Pinpoint the cell where the given text exists, returning its [x, y] midpoint coordinate. 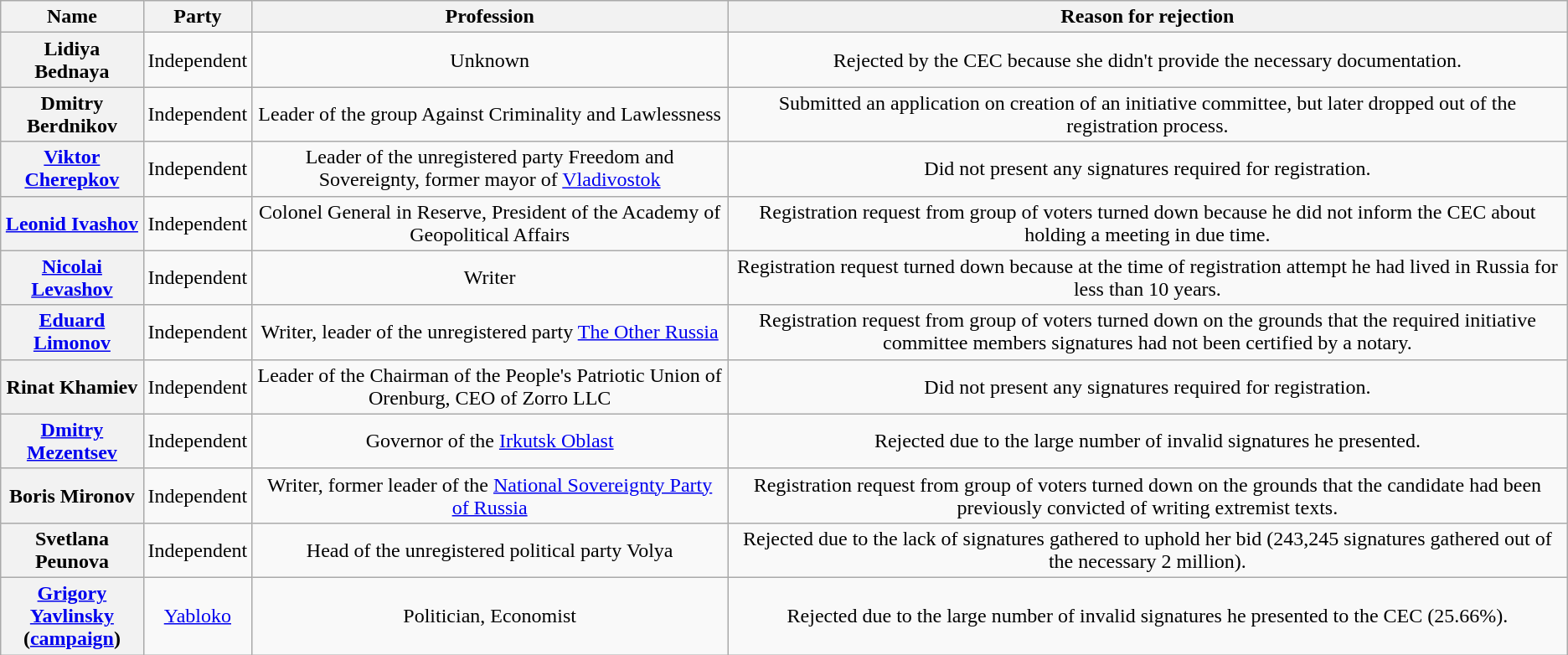
Politician, Economist [490, 616]
Party [198, 17]
Registration request turned down because at the time of registration attempt he had lived in Russia for less than 10 years. [1148, 278]
Dmitry Berdnikov [72, 114]
Leonid Ivashov [72, 223]
Grigory Yavlinsky(campaign) [72, 616]
Leader of the group Against Criminality and Lawlessness [490, 114]
Writer, former leader of the National Sovereignty Party of Russia [490, 496]
Svetlana Peunova [72, 549]
Profession [490, 17]
Registration request from group of voters turned down because he did not inform the CEC about holding a meeting in due time. [1148, 223]
Leader of the unregistered party Freedom and Sovereignty, former mayor of Vladivostok [490, 169]
Rejected due to the large number of invalid signatures he presented to the CEC (25.66%). [1148, 616]
Governor of the Irkutsk Oblast [490, 441]
Viktor Cherepkov [72, 169]
Leader of the Chairman of the People's Patriotic Union of Orenburg, CEO of Zorro LLC [490, 387]
Yabloko [198, 616]
Registration request from group of voters turned down on the grounds that the candidate had been previously convicted of writing extremist texts. [1148, 496]
Dmitry Mezentsev [72, 441]
Rejected by the CEC because she didn't provide the necessary documentation. [1148, 60]
Rejected due to the lack of signatures gathered to uphold her bid (243,245 signatures gathered out of the necessary 2 million). [1148, 549]
Lidiya Bednaya [72, 60]
Rejected due to the large number of invalid signatures he presented. [1148, 441]
Writer [490, 278]
Head of the unregistered political party Volya [490, 549]
Eduard Limonov [72, 332]
Colonel General in Reserve, President of the Academy of Geopolitical Affairs [490, 223]
Submitted an application on creation of an initiative committee, but later dropped out of the registration process. [1148, 114]
Writer, leader of the unregistered party The Other Russia [490, 332]
Boris Mironov [72, 496]
Unknown [490, 60]
Nicolai Levashov [72, 278]
Name [72, 17]
Reason for rejection [1148, 17]
Rinat Khamiev [72, 387]
